Locate the cell with the specified text and output its (X, Y) center coordinate. 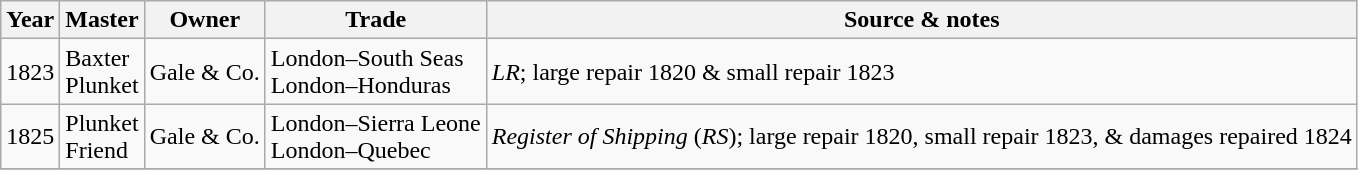
Source & notes (922, 20)
1823 (30, 72)
BaxterPlunket (102, 72)
Register of Shipping (RS); large repair 1820, small repair 1823, & damages repaired 1824 (922, 136)
LR; large repair 1820 & small repair 1823 (922, 72)
Trade (376, 20)
PlunketFriend (102, 136)
Year (30, 20)
1825 (30, 136)
Master (102, 20)
London–South SeasLondon–Honduras (376, 72)
Owner (204, 20)
London–Sierra LeoneLondon–Quebec (376, 136)
